Determine the [X, Y] coordinate at the center of the cell enclosing the given text.  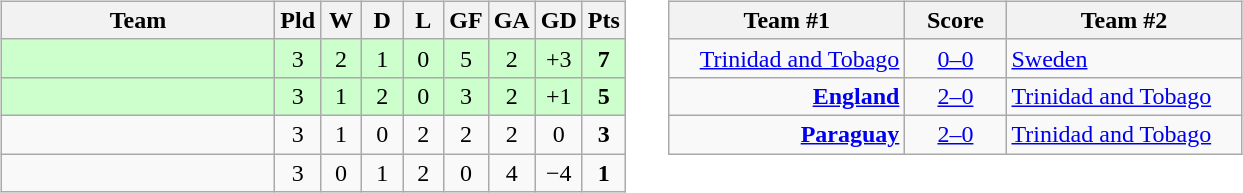
L [424, 20]
Pts [604, 20]
D [382, 20]
−4 [558, 173]
England [787, 96]
Score [956, 20]
GA [512, 20]
GD [558, 20]
7 [604, 58]
+1 [558, 96]
Team [138, 20]
W [342, 20]
Sweden [1124, 58]
+3 [558, 58]
GF [466, 20]
Pld [298, 20]
Team #1 [787, 20]
Team #2 [1124, 20]
0–0 [956, 58]
4 [512, 173]
Paraguay [787, 134]
